Detect which cell encompasses the target text, then output its [x, y] center coordinate. 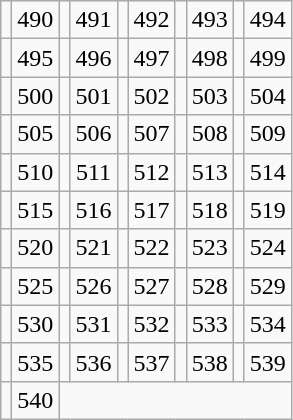
536 [94, 362]
521 [94, 248]
513 [210, 172]
498 [210, 58]
518 [210, 210]
523 [210, 248]
519 [268, 210]
515 [36, 210]
506 [94, 134]
490 [36, 20]
534 [268, 324]
527 [152, 286]
504 [268, 96]
492 [152, 20]
491 [94, 20]
530 [36, 324]
508 [210, 134]
529 [268, 286]
535 [36, 362]
516 [94, 210]
500 [36, 96]
503 [210, 96]
495 [36, 58]
514 [268, 172]
510 [36, 172]
533 [210, 324]
496 [94, 58]
494 [268, 20]
497 [152, 58]
525 [36, 286]
522 [152, 248]
532 [152, 324]
531 [94, 324]
537 [152, 362]
502 [152, 96]
520 [36, 248]
509 [268, 134]
507 [152, 134]
526 [94, 286]
524 [268, 248]
538 [210, 362]
505 [36, 134]
528 [210, 286]
517 [152, 210]
539 [268, 362]
493 [210, 20]
499 [268, 58]
511 [94, 172]
501 [94, 96]
540 [36, 400]
512 [152, 172]
